From the cell containing the given text, extract its center point as (X, Y) coordinate. 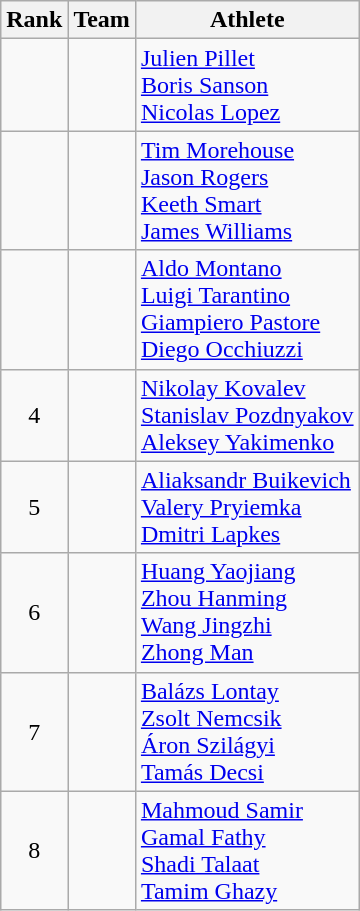
Athlete (247, 20)
Aldo MontanoLuigi TarantinoGiampiero PastoreDiego Occhiuzzi (247, 310)
Balázs LontayZsolt NemcsikÁron SzilágyiTamás Decsi (247, 732)
Mahmoud SamirGamal FathyShadi TalaatTamim Ghazy (247, 850)
4 (34, 415)
Huang YaojiangZhou HanmingWang JingzhiZhong Man (247, 612)
Team (102, 20)
8 (34, 850)
6 (34, 612)
Julien PilletBoris SansonNicolas Lopez (247, 85)
Rank (34, 20)
5 (34, 507)
7 (34, 732)
Aliaksandr BuikevichValery PryiemkaDmitri Lapkes (247, 507)
Tim MorehouseJason RogersKeeth SmartJames Williams (247, 190)
Nikolay KovalevStanislav PozdnyakovAleksey Yakimenko (247, 415)
